From the cell containing the given text, extract its center point as (x, y) coordinate. 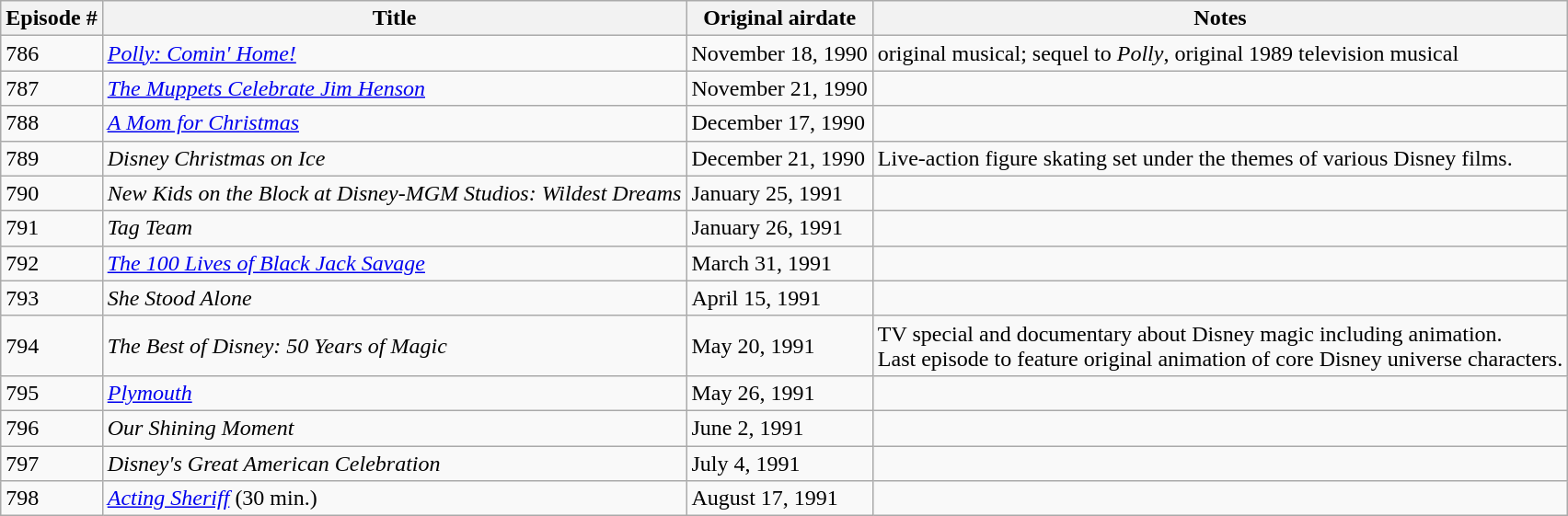
786 (52, 53)
May 26, 1991 (779, 393)
The Muppets Celebrate Jim Henson (394, 88)
797 (52, 463)
December 21, 1990 (779, 158)
Original airdate (779, 18)
Disney Christmas on Ice (394, 158)
Polly: Comin' Home! (394, 53)
788 (52, 123)
November 21, 1990 (779, 88)
January 25, 1991 (779, 193)
Acting Sheriff (30 min.) (394, 499)
798 (52, 499)
The 100 Lives of Black Jack Savage (394, 263)
May 20, 1991 (779, 346)
November 18, 1990 (779, 53)
Episode # (52, 18)
791 (52, 228)
Disney's Great American Celebration (394, 463)
792 (52, 263)
Title (394, 18)
790 (52, 193)
Plymouth (394, 393)
795 (52, 393)
Tag Team (394, 228)
August 17, 1991 (779, 499)
April 15, 1991 (779, 298)
original musical; sequel to Polly, original 1989 television musical (1220, 53)
Notes (1220, 18)
Live-action figure skating set under the themes of various Disney films. (1220, 158)
787 (52, 88)
794 (52, 346)
June 2, 1991 (779, 428)
New Kids on the Block at Disney-MGM Studios: Wildest Dreams (394, 193)
Our Shining Moment (394, 428)
The Best of Disney: 50 Years of Magic (394, 346)
December 17, 1990 (779, 123)
She Stood Alone (394, 298)
796 (52, 428)
793 (52, 298)
July 4, 1991 (779, 463)
789 (52, 158)
March 31, 1991 (779, 263)
January 26, 1991 (779, 228)
TV special and documentary about Disney magic including animation.Last episode to feature original animation of core Disney universe characters. (1220, 346)
A Mom for Christmas (394, 123)
